Return [X, Y] of the center of cell containing provided text 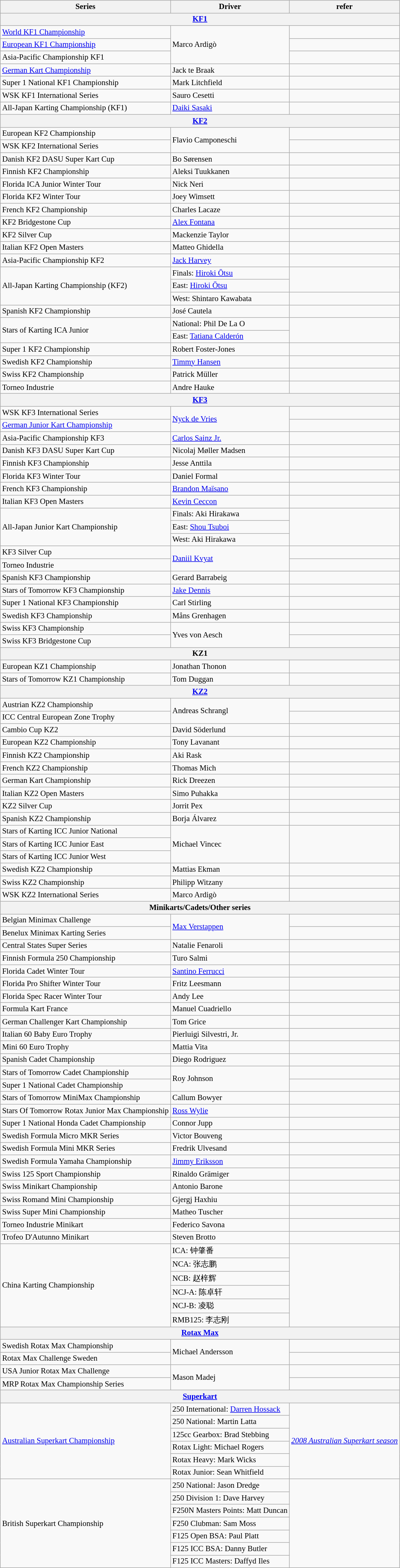
Roy Johnson [230, 1079]
Jimmy Eriksson [230, 1161]
Cambio Cup KZ2 [85, 730]
Finnish KF2 Championship [85, 172]
KF1 [200, 19]
Swiss KZ2 Championship [85, 882]
Florida KF3 Winter Tour [85, 476]
Stars of Karting ICA Junior [85, 330]
West: Aki Hirakawa [230, 540]
ICA: 钟肇番 [230, 1251]
Max Verstappen [230, 926]
José Cautela [230, 311]
Swedish KF3 Championship [85, 616]
Swiss 125 Sport Championship [85, 1174]
Jack Harvey [230, 261]
Finnish KZ2 Championship [85, 755]
European KZ2 Championship [85, 743]
World KF1 Championship [85, 32]
Diego Rodriguez [230, 1060]
Torneo Industrie Minikart [85, 1225]
Rinaldo Grämiger [230, 1174]
Brandon Maïsano [230, 489]
Swiss Romand Mini Championship [85, 1199]
All-Japan Junior Kart Championship [85, 527]
2008 Australian Superkart season [345, 1441]
Jake Dennis [230, 590]
250 Division 1: Dave Harvey [230, 1498]
Simo Puhakka [230, 793]
Florida ICA Junior Winter Tour [85, 184]
Matteo Ghidella [230, 248]
Philipp Witzany [230, 882]
Federico Savona [230, 1225]
Carl Stirling [230, 603]
Natalie Fenaroli [230, 946]
Andre Hauke [230, 387]
Mini 60 Euro Trophy [85, 1047]
Daniel Formal [230, 476]
East: Shou Tsuboi [230, 527]
WSK KZ2 International Series [85, 895]
Kevin Ceccon [230, 502]
Aki Rask [230, 755]
British Superkart Championship [85, 1524]
Stars of Karting ICC Junior West [85, 857]
Swiss KF3 Championship [85, 628]
Super 1 National KF3 Championship [85, 603]
250 National: Martin Latta [230, 1422]
Swedish Formula Yamaha Championship [85, 1161]
WSK KF3 International Series [85, 413]
F250 Clubman: Sam Moss [230, 1523]
KF2 Silver Cup [85, 235]
Finals: Hiroki Ōtsu [230, 273]
Gerard Barrabeig [230, 578]
Måns Grenhagen [230, 616]
Borja Álvarez [230, 819]
NCJ-A: 陈卓轩 [230, 1292]
French KZ2 Championship [85, 768]
Formula Kart France [85, 1009]
Spanish KF2 Championship [85, 311]
Victor Bouveng [230, 1136]
Jorrit Pex [230, 806]
Spanish KF3 Championship [85, 578]
Stars of Tomorrow Cadet Championship [85, 1073]
WSK KF1 International Series [85, 96]
Stars of Karting ICC Junior National [85, 831]
Tom Grice [230, 1022]
Super 1 National Honda Cadet Championship [85, 1123]
Alex Fontana [230, 222]
Antonio Barone [230, 1187]
Benelux Minimax Karting Series [85, 933]
Jesse Anttila [230, 463]
Steven Brotto [230, 1238]
Mattias Ekman [230, 869]
Swiss KF3 Bridgestone Cup [85, 641]
Belgian Minimax Challenge [85, 920]
ICC Central European Zone Trophy [85, 717]
Connor Jupp [230, 1123]
Mark Litchfield [230, 83]
Swedish Formula Mini MKR Series [85, 1149]
Flavio Camponeschi [230, 140]
Jonathan Thonon [230, 667]
Robert Foster-Jones [230, 349]
Italian KF3 Open Masters [85, 502]
F125 Open BSA: Paul Platt [230, 1536]
East: Tatiana Calderón [230, 337]
250 National: Jason Dredge [230, 1486]
Stars of Tomorrow KZ1 Championship [85, 679]
KZ2 Silver Cup [85, 806]
European KF1 Championship [85, 45]
Joey Wimsett [230, 197]
F125 ICC BSA: Danny Butler [230, 1549]
Rick Dreezen [230, 781]
KF3 [200, 400]
Swedish KZ2 Championship [85, 869]
Florida Cadet Winter Tour [85, 971]
Matheo Tuscher [230, 1212]
Nick Neri [230, 184]
Series [85, 7]
Sauro Cesetti [230, 96]
Yves von Aesch [230, 635]
Ross Wylie [230, 1111]
German Junior Kart Championship [85, 426]
Patrick Müller [230, 375]
Bo Sørensen [230, 159]
Daniil Kvyat [230, 559]
Manuel Cuadriello [230, 1009]
Danish KF3 DASU Super Kart Cup [85, 451]
National: Phil De La O [230, 324]
Michael Andersson [230, 1352]
Swedish Formula Micro MKR Series [85, 1136]
Finals: Aki Hirakawa [230, 514]
NCB: 赵梓辉 [230, 1279]
Nicolaj Møller Madsen [230, 451]
Charles Lacaze [230, 210]
Asia-Pacific Championship KF3 [85, 438]
Stars of Karting ICC Junior East [85, 844]
Rotax Junior: Sean Whitfield [230, 1473]
Asia-Pacific Championship KF2 [85, 261]
Austrian KZ2 Championship [85, 705]
West: Shintaro Kawabata [230, 298]
Mattia Vita [230, 1047]
KF3 Silver Cup [85, 552]
Stars of Tomorrow MiniMax Championship [85, 1098]
Super 1 National Cadet Championship [85, 1085]
Florida Spec Racer Winter Tour [85, 996]
European KZ1 Championship [85, 667]
Finnish KF3 Championship [85, 463]
Florida KF2 Winter Tour [85, 197]
All-Japan Karting Championship (KF2) [85, 286]
Fredrik Ulvesand [230, 1149]
Asia-Pacific Championship KF1 [85, 57]
Swedish KF2 Championship [85, 362]
French KF3 Championship [85, 489]
MRP Rotax Max Championship Series [85, 1384]
RMB125: 李志刚 [230, 1320]
F250N Masters Points: Matt Duncan [230, 1511]
refer [345, 7]
Timmy Hansen [230, 362]
Australian Superkart Championship [85, 1441]
Stars Of Tomorrow Rotax Junior Max Championship [85, 1111]
Aleksi Tuukkanen [230, 172]
Spanish KZ2 Championship [85, 819]
Italian 60 Baby Euro Trophy [85, 1034]
Andy Lee [230, 996]
Andreas Schrangl [230, 711]
Rotax Max Challenge Sweden [85, 1358]
KZ1 [200, 654]
David Söderlund [230, 730]
Super 1 National KF1 Championship [85, 83]
Minikarts/Cadets/Other series [200, 908]
Trofeo D'Autunno Minikart [85, 1238]
Mackenzie Taylor [230, 235]
KF2 Bridgestone Cup [85, 222]
Italian KF2 Open Masters [85, 248]
European KF2 Championship [85, 133]
Swiss Super Mini Championship [85, 1212]
125cc Gearbox: Brad Stebbing [230, 1435]
Nyck de Vries [230, 419]
Driver [230, 7]
Jack te Braak [230, 70]
Rotax Light: Michael Rogers [230, 1447]
Carlos Sainz Jr. [230, 438]
Pierluigi Silvestri, Jr. [230, 1034]
Tom Duggan [230, 679]
Michael Vincec [230, 844]
Superkart [200, 1397]
Thomas Mich [230, 768]
KF2 [200, 121]
Spanish Cadet Championship [85, 1060]
Stars of Tomorrow KF3 Championship [85, 590]
Swiss Minikart Championship [85, 1187]
Rotax Max [200, 1333]
Fritz Leesmann [230, 984]
Swiss KF2 Championship [85, 375]
China Karting Championship [85, 1285]
French KF2 Championship [85, 210]
KZ2 [200, 692]
USA Junior Rotax Max Challenge [85, 1371]
German Challenger Kart Championship [85, 1022]
F125 ICC Masters: Daffyd Iles [230, 1562]
Florida Pro Shifter Winter Tour [85, 984]
Italian KZ2 Open Masters [85, 793]
Swedish Rotax Max Championship [85, 1346]
East: Hiroki Ōtsu [230, 286]
Mason Madej [230, 1378]
Turo Salmi [230, 958]
All-Japan Karting Championship (KF1) [85, 108]
Gjergj Haxhiu [230, 1199]
Santino Ferrucci [230, 971]
NCJ-B: 凌聪 [230, 1306]
250 International: Darren Hossack [230, 1409]
Tony Lavanant [230, 743]
Danish KF2 DASU Super Kart Cup [85, 159]
Daiki Sasaki [230, 108]
Callum Bowyer [230, 1098]
Super 1 KF2 Championship [85, 349]
Finnish Formula 250 Championship [85, 958]
NCA: 张志鹏 [230, 1264]
WSK KF2 International Series [85, 146]
Central States Super Series [85, 946]
Rotax Heavy: Mark Wicks [230, 1460]
